Scan for the cell matching the given text and deliver its (x, y) coordinate at center. 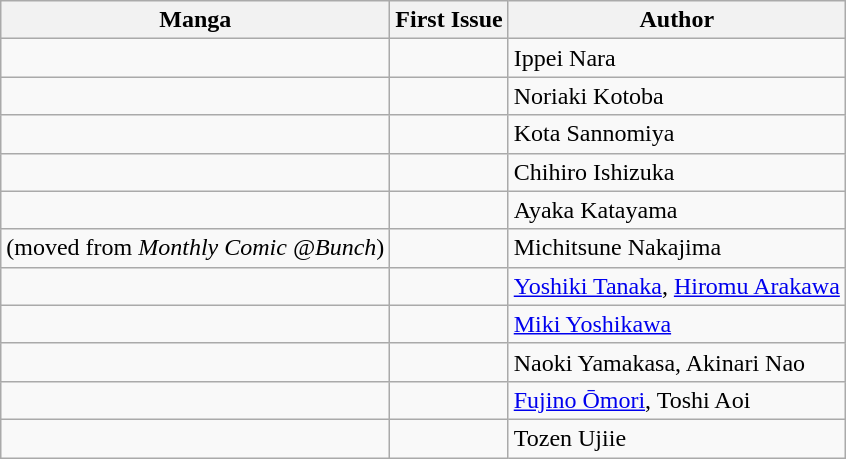
Michitsune Nakajima (676, 248)
Kota Sannomiya (676, 134)
Miki Yoshikawa (676, 324)
Naoki Yamakasa, Akinari Nao (676, 362)
Noriaki Kotoba (676, 96)
Manga (196, 20)
Tozen Ujiie (676, 438)
Ayaka Katayama (676, 210)
First Issue (449, 20)
Yoshiki Tanaka, Hiromu Arakawa (676, 286)
Ippei Nara (676, 58)
(moved from Monthly Comic @Bunch) (196, 248)
Chihiro Ishizuka (676, 172)
Author (676, 20)
Fujino Ōmori, Toshi Aoi (676, 400)
